Output the [x, y] coordinate of the center of the cell containing the given text.  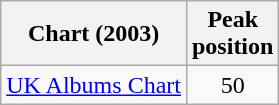
UK Albums Chart [94, 85]
Chart (2003) [94, 34]
50 [232, 85]
Peakposition [232, 34]
